Identify which cell holds the provided text, then report its [X, Y] central coordinate. 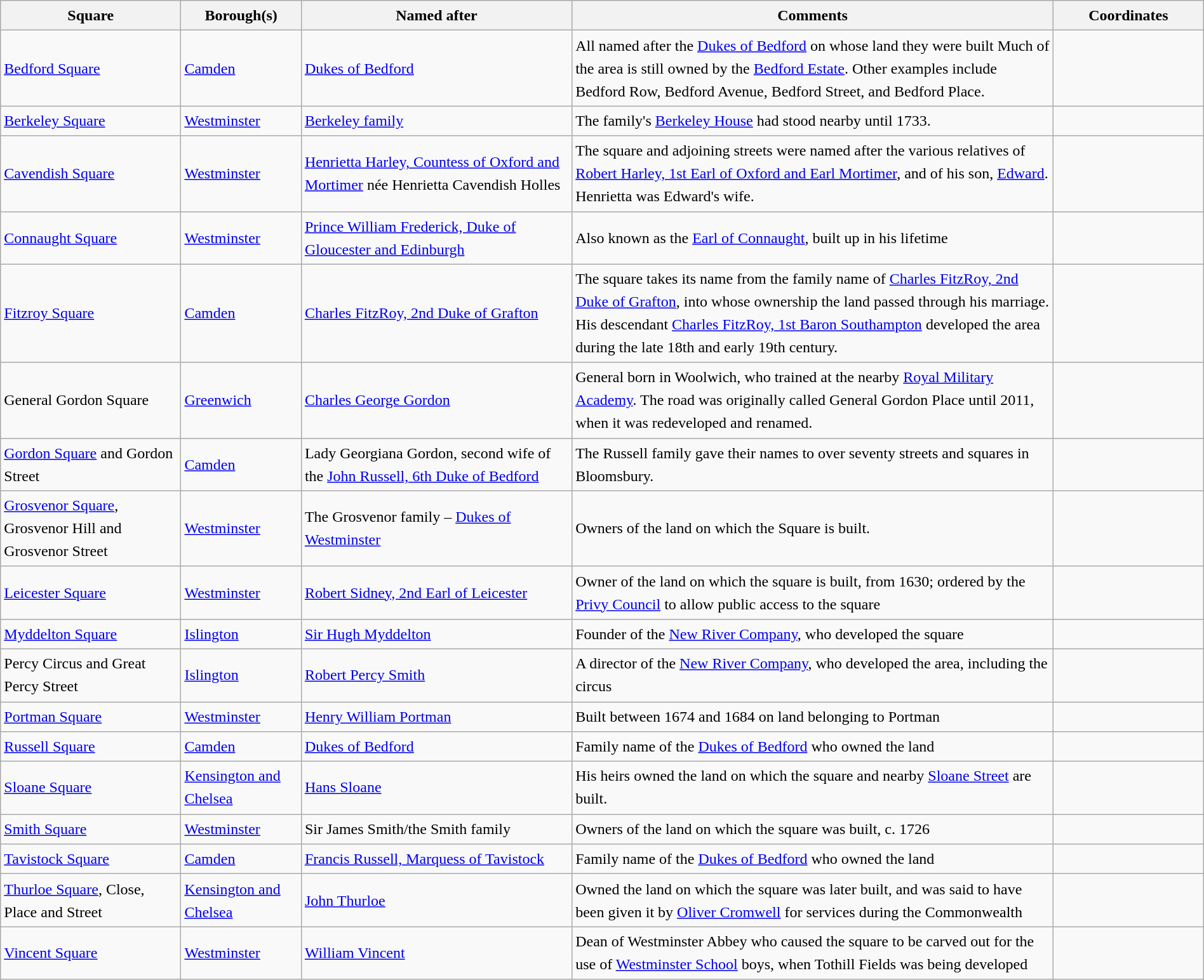
Also known as the Earl of Connaught, built up in his lifetime [813, 237]
Owners of the land on which the square was built, c. 1726 [813, 829]
Built between 1674 and 1684 on land belonging to Portman [813, 717]
The Russell family gave their names to over seventy streets and squares in Bloomsbury. [813, 465]
Fitzroy Square [91, 314]
A director of the New River Company, who developed the area, including the circus [813, 675]
Portman Square [91, 717]
John Thurloe [436, 900]
The Grosvenor family – Dukes of Westminster [436, 528]
Borough(s) [241, 15]
Henry William Portman [436, 717]
Vincent Square [91, 953]
Robert Percy Smith [436, 675]
Charles FitzRoy, 2nd Duke of Grafton [436, 314]
Coordinates [1128, 15]
William Vincent [436, 953]
Cavendish Square [91, 174]
The family's Berkeley House had stood nearby until 1733. [813, 121]
Owned the land on which the square was later built, and was said to have been given it by Oliver Cromwell for services during the Commonwealth [813, 900]
Sloane Square [91, 788]
Gordon Square and Gordon Street [91, 465]
Thurloe Square, Close, Place and Street [91, 900]
Francis Russell, Marquess of Tavistock [436, 859]
Owners of the land on which the Square is built. [813, 528]
Dean of Westminster Abbey who caused the square to be carved out for the use of Westminster School boys, when Tothill Fields was being developed [813, 953]
Tavistock Square [91, 859]
Owner of the land on which the square is built, from 1630; ordered by the Privy Council to allow public access to the square [813, 593]
General Gordon Square [91, 400]
Robert Sidney, 2nd Earl of Leicester [436, 593]
Henrietta Harley, Countess of Oxford and Mortimer née Henrietta Cavendish Holles [436, 174]
Smith Square [91, 829]
Greenwich [241, 400]
Named after [436, 15]
Berkeley Square [91, 121]
Myddelton Square [91, 633]
Prince William Frederick, Duke of Gloucester and Edinburgh [436, 237]
Comments [813, 15]
Russell Square [91, 746]
Charles George Gordon [436, 400]
Bedford Square [91, 69]
Lady Georgiana Gordon, second wife of the John Russell, 6th Duke of Bedford [436, 465]
Square [91, 15]
Sir Hugh Myddelton [436, 633]
Leicester Square [91, 593]
His heirs owned the land on which the square and nearby Sloane Street are built. [813, 788]
Grosvenor Square, Grosvenor Hill and Grosvenor Street [91, 528]
Founder of the New River Company, who developed the square [813, 633]
Percy Circus and Great Percy Street [91, 675]
Sir James Smith/the Smith family [436, 829]
Connaught Square [91, 237]
Hans Sloane [436, 788]
Berkeley family [436, 121]
